Scan for the cell matching the given text and deliver its [x, y] coordinate at center. 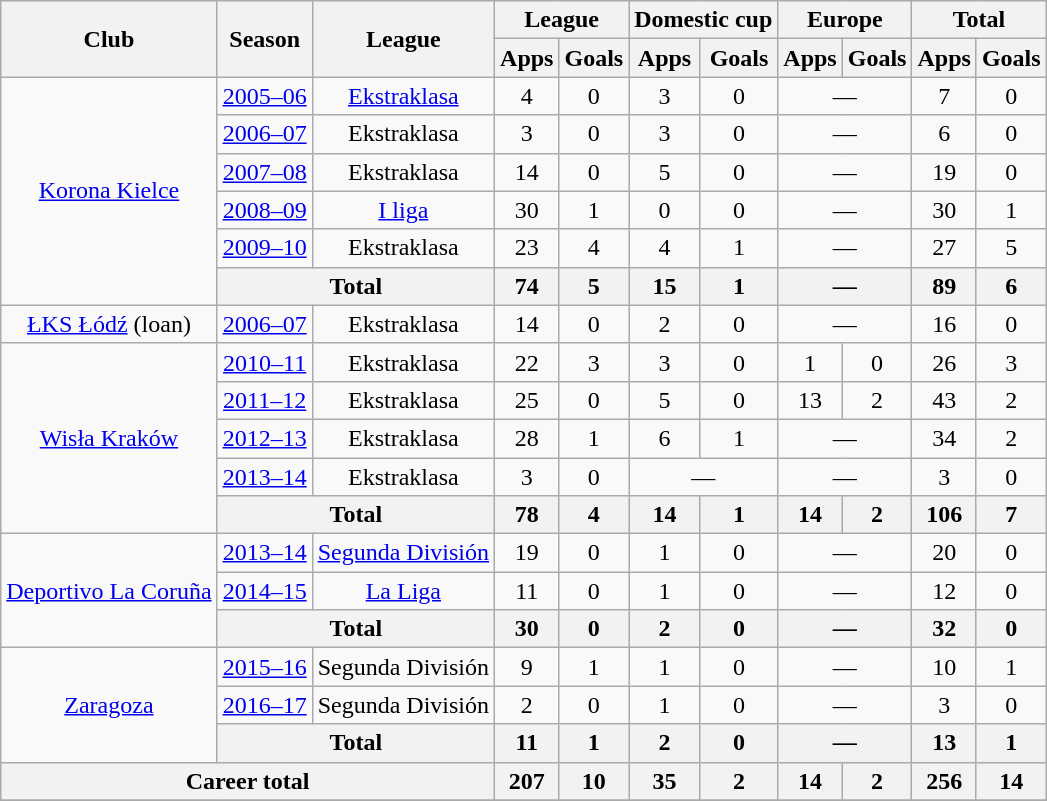
Deportivo La Coruña [109, 591]
2008–09 [264, 210]
207 [527, 781]
2014–15 [264, 591]
25 [527, 400]
I liga [403, 210]
35 [665, 781]
La Liga [403, 591]
Wisła Kraków [109, 438]
34 [944, 438]
Domestic cup [704, 20]
23 [527, 248]
26 [944, 362]
Season [264, 39]
43 [944, 400]
Club [109, 39]
16 [944, 324]
256 [944, 781]
2015–16 [264, 667]
Career total [248, 781]
2016–17 [264, 705]
89 [944, 286]
20 [944, 553]
74 [527, 286]
Europe [845, 20]
2012–13 [264, 438]
2010–11 [264, 362]
15 [665, 286]
2009–10 [264, 248]
27 [944, 248]
2007–08 [264, 172]
22 [527, 362]
2011–12 [264, 400]
9 [527, 667]
12 [944, 591]
Zaragoza [109, 705]
28 [527, 438]
106 [944, 515]
Korona Kielce [109, 191]
ŁKS Łódź (loan) [109, 324]
32 [944, 629]
78 [527, 515]
2005–06 [264, 96]
